Extract the [x, y] coordinate from the center of the cell holding the provided text.  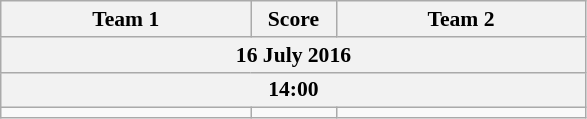
16 July 2016 [294, 55]
Team 2 [461, 19]
Team 1 [126, 19]
14:00 [294, 90]
Score [294, 19]
